Return (X, Y) of the center of cell containing provided text 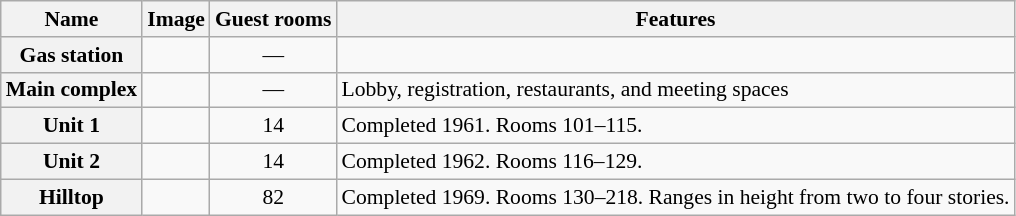
Gas station (72, 55)
Image (176, 19)
Completed 1962. Rooms 116–129. (676, 162)
Name (72, 19)
Completed 1969. Rooms 130–218. Ranges in height from two to four stories. (676, 197)
82 (274, 197)
Hilltop (72, 197)
Features (676, 19)
Lobby, registration, restaurants, and meeting spaces (676, 90)
Completed 1961. Rooms 101–115. (676, 126)
Main complex (72, 90)
Unit 1 (72, 126)
Unit 2 (72, 162)
Guest rooms (274, 19)
